Find where the given text appears and provide that cell's center as (X, Y) coordinate. 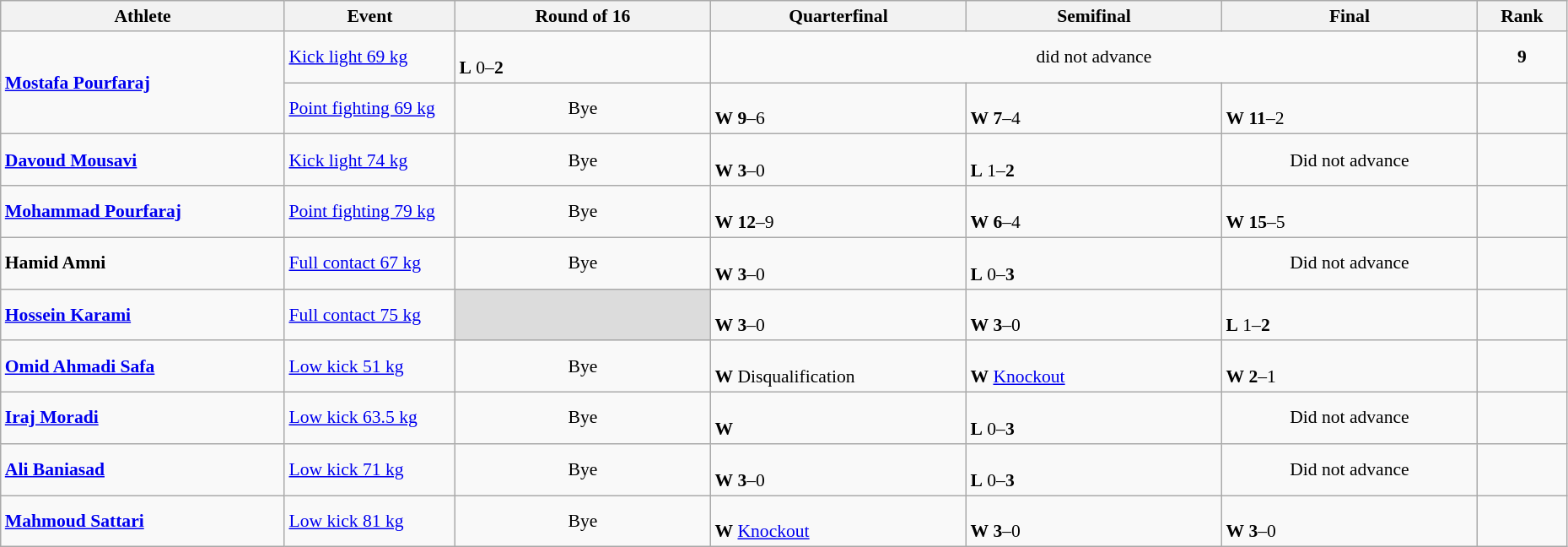
Final (1350, 16)
Davoud Mousavi (143, 160)
W 15–5 (1350, 211)
Quarterfinal (838, 16)
Full contact 75 kg (369, 314)
W 11–2 (1350, 108)
Low kick 71 kg (369, 469)
Mahmoud Sattari (143, 522)
Low kick 81 kg (369, 522)
Omid Ahmadi Safa (143, 366)
Hossein Karami (143, 314)
W 9–6 (838, 108)
Athlete (143, 16)
Round of 16 (582, 16)
Full contact 67 kg (369, 263)
W 12–9 (838, 211)
W 6–4 (1093, 211)
Semifinal (1093, 16)
W 2–1 (1350, 366)
Event (369, 16)
Point fighting 69 kg (369, 108)
did not advance (1093, 57)
Point fighting 79 kg (369, 211)
Rank (1522, 16)
Mohammad Pourfaraj (143, 211)
W 7–4 (1093, 108)
Hamid Amni (143, 263)
Iraj Moradi (143, 419)
W Disqualification (838, 366)
Kick light 69 kg (369, 57)
Kick light 74 kg (369, 160)
Mostafa Pourfaraj (143, 83)
Low kick 63.5 kg (369, 419)
Ali Baniasad (143, 469)
W (838, 419)
L 0–2 (582, 57)
Low kick 51 kg (369, 366)
9 (1522, 57)
